Output the (X, Y) coordinate of the center of the cell containing the given text.  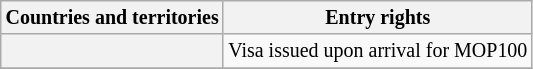
Visa issued upon arrival for MOP100 (378, 52)
Countries and territories (112, 18)
Entry rights (378, 18)
